Return [x, y] of the center of cell containing provided text 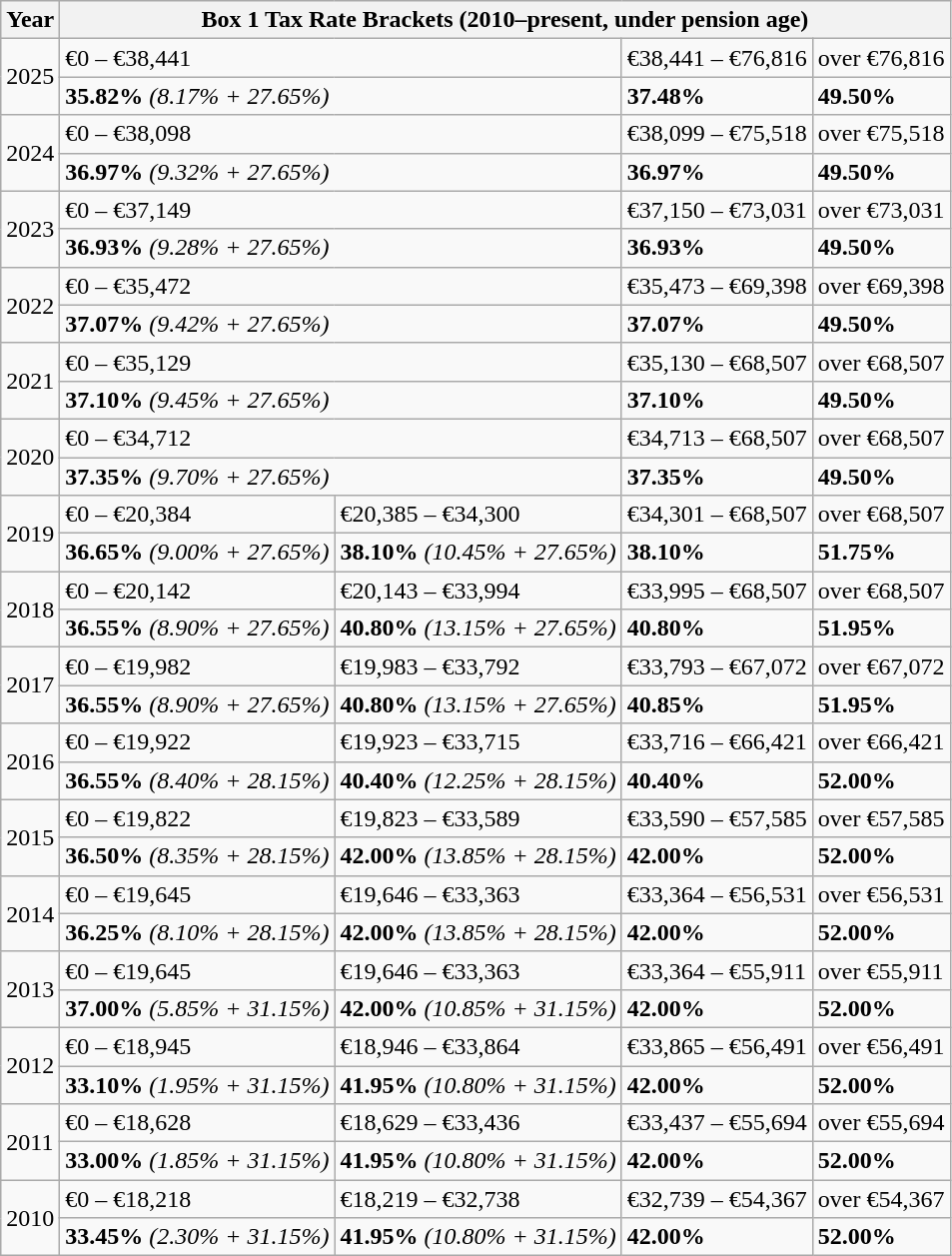
€0 – €19,822 [198, 818]
€0 – €35,472 [341, 286]
€33,437 – €55,694 [717, 1123]
2021 [30, 381]
40.40% [717, 780]
51.75% [881, 553]
40.85% [717, 704]
37.10% (9.45% + 27.65%) [341, 400]
over €67,072 [881, 666]
2018 [30, 610]
37.10% [717, 400]
€20,143 – €33,994 [477, 591]
over €55,911 [881, 970]
2010 [30, 1218]
€33,716 – €66,421 [717, 742]
2019 [30, 534]
36.97% [717, 172]
€0 – €20,384 [198, 515]
€38,441 – €76,816 [717, 58]
€18,219 – €32,738 [477, 1199]
€0 – €18,945 [198, 1046]
36.55% (8.40% + 28.15%) [198, 780]
€18,946 – €33,864 [477, 1046]
over €66,421 [881, 742]
2015 [30, 837]
37.00% (5.85% + 31.15%) [198, 1008]
2024 [30, 153]
€33,590 – €57,585 [717, 818]
€33,793 – €67,072 [717, 666]
€19,823 – €33,589 [477, 818]
€0 – €35,129 [341, 362]
2022 [30, 305]
36.93% (9.28% + 27.65%) [341, 248]
37.48% [717, 96]
€35,473 – €69,398 [717, 286]
36.97% (9.32% + 27.65%) [341, 172]
over €56,491 [881, 1046]
€0 – €38,441 [341, 58]
2013 [30, 989]
€19,923 – €33,715 [477, 742]
2025 [30, 77]
over €55,694 [881, 1123]
€33,364 – €55,911 [717, 970]
2012 [30, 1065]
over €73,031 [881, 210]
38.10% [717, 553]
€32,739 – €54,367 [717, 1199]
over €76,816 [881, 58]
over €69,398 [881, 286]
€0 – €20,142 [198, 591]
36.65% (9.00% + 27.65%) [198, 553]
35.82% (8.17% + 27.65%) [341, 96]
€0 – €19,982 [198, 666]
€34,301 – €68,507 [717, 515]
36.50% (8.35% + 28.15%) [198, 856]
€0 – €18,628 [198, 1123]
€33,865 – €56,491 [717, 1046]
€20,385 – €34,300 [477, 515]
€33,995 – €68,507 [717, 591]
2016 [30, 761]
€19,983 – €33,792 [477, 666]
33.00% (1.85% + 31.15%) [198, 1161]
€0 – €37,149 [341, 210]
33.45% (2.30% + 31.15%) [198, 1237]
2011 [30, 1142]
€38,099 – €75,518 [717, 134]
33.10% (1.95% + 31.15%) [198, 1084]
€0 – €34,712 [341, 438]
€18,629 – €33,436 [477, 1123]
€35,130 – €68,507 [717, 362]
Box 1 Tax Rate Brackets (2010–present, under pension age) [505, 20]
37.35% [717, 477]
38.10% (10.45% + 27.65%) [477, 553]
37.07% [717, 324]
2017 [30, 685]
over €75,518 [881, 134]
40.40% (12.25% + 28.15%) [477, 780]
40.80% [717, 628]
42.00% (10.85% + 31.15%) [477, 1008]
36.25% (8.10% + 28.15%) [198, 932]
over €56,531 [881, 894]
€34,713 – €68,507 [717, 438]
over €54,367 [881, 1199]
over €57,585 [881, 818]
2020 [30, 457]
Year [30, 20]
€0 – €19,922 [198, 742]
€37,150 – €73,031 [717, 210]
€33,364 – €56,531 [717, 894]
37.35% (9.70% + 27.65%) [341, 477]
2014 [30, 913]
36.93% [717, 248]
€0 – €38,098 [341, 134]
2023 [30, 229]
€0 – €18,218 [198, 1199]
37.07% (9.42% + 27.65%) [341, 324]
